Extract the [X, Y] coordinate from the center of the cell holding the provided text.  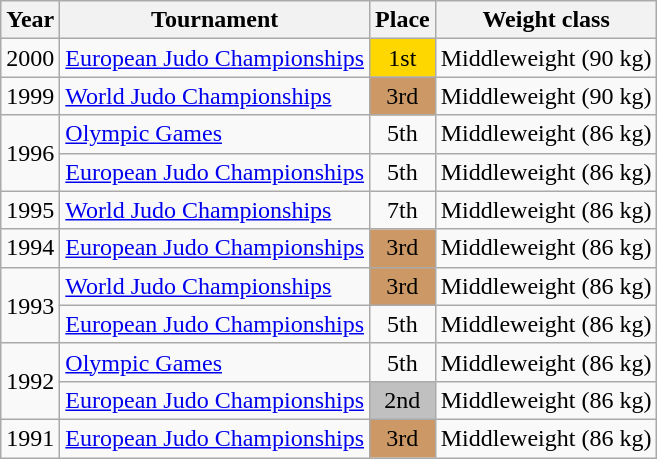
1992 [30, 381]
Year [30, 20]
Weight class [546, 20]
Tournament [215, 20]
1993 [30, 305]
1996 [30, 153]
1991 [30, 438]
1999 [30, 96]
1st [403, 58]
2000 [30, 58]
1995 [30, 210]
2nd [403, 400]
Place [403, 20]
1994 [30, 248]
7th [403, 210]
